Output the [X, Y] coordinate of the center of the cell containing the given text.  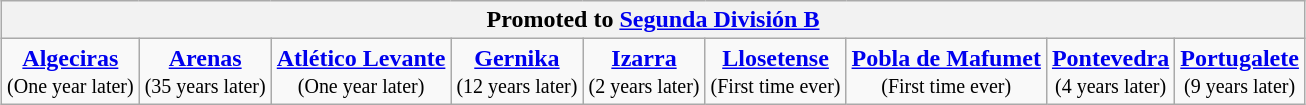
Llosetense(First time ever) [776, 72]
Pontevedra(4 years later) [1110, 72]
Izarra(2 years later) [644, 72]
Arenas(35 years later) [205, 72]
Gernika(12 years later) [517, 72]
Pobla de Mafumet(First time ever) [946, 72]
Algeciras(One year later) [71, 72]
Portugalete(9 years later) [1240, 72]
Atlético Levante(One year later) [361, 72]
Promoted to Segunda División B [654, 20]
